Detect which cell encompasses the target text, then output its (X, Y) center coordinate. 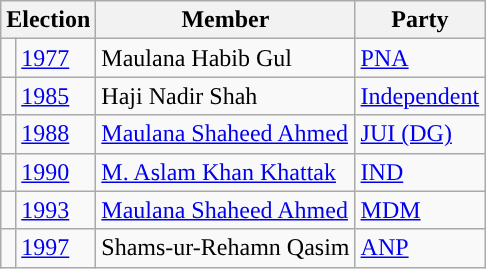
PNA (420, 58)
Shams-ur-Rehamn Qasim (226, 248)
1985 (56, 96)
M. Aslam Khan Khattak (226, 172)
IND (420, 172)
1990 (56, 172)
1993 (56, 210)
1988 (56, 134)
MDM (420, 210)
Member (226, 20)
Party (420, 20)
Haji Nadir Shah (226, 96)
Independent (420, 96)
1997 (56, 248)
ANP (420, 248)
Election (48, 20)
1977 (56, 58)
JUI (DG) (420, 134)
Maulana Habib Gul (226, 58)
